Find where the given text appears and provide that cell's center as (x, y) coordinate. 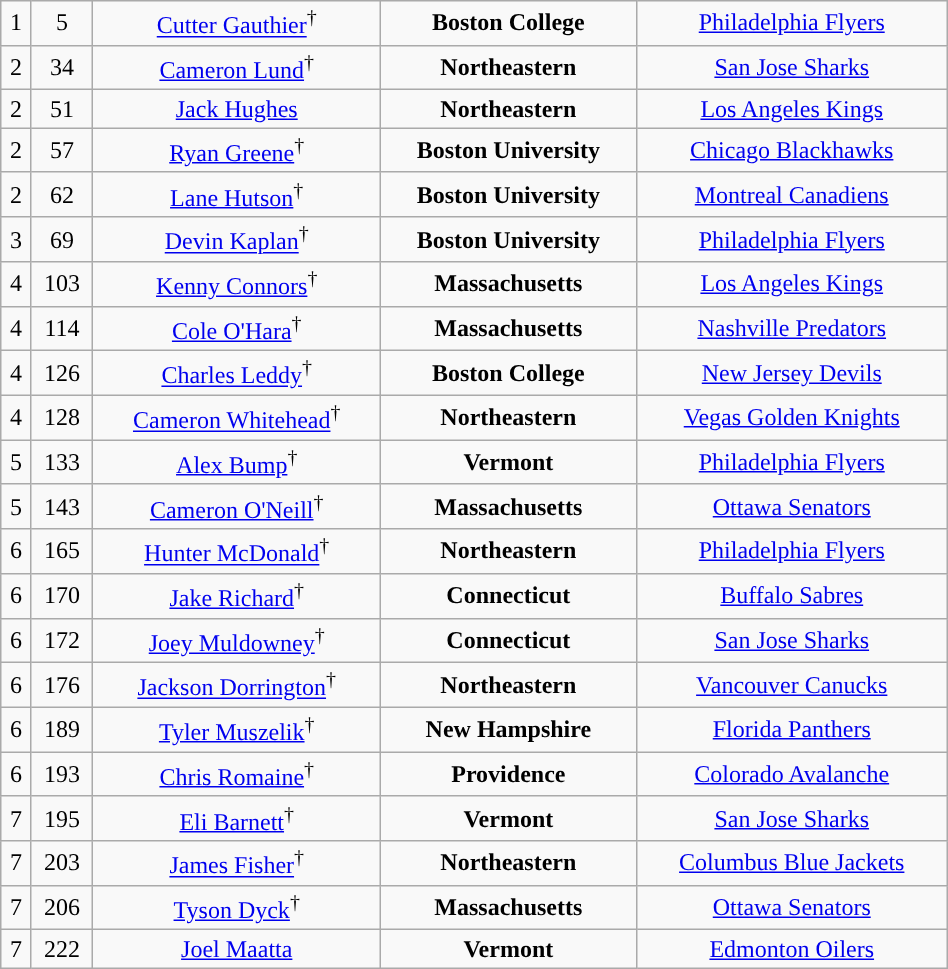
Tyler Muszelik† (237, 730)
Cole O'Hara† (237, 328)
170 (62, 596)
193 (62, 774)
Ryan Greene† (237, 150)
128 (62, 418)
Cameron O'Neill† (237, 506)
Montreal Canadiens (792, 194)
133 (62, 462)
Cameron Lund† (237, 68)
222 (62, 949)
51 (62, 109)
James Fisher† (237, 864)
Colorado Avalanche (792, 774)
Buffalo Sabres (792, 596)
57 (62, 150)
203 (62, 864)
Jake Richard† (237, 596)
126 (62, 374)
1 (16, 24)
Jackson Dorrington† (237, 686)
143 (62, 506)
69 (62, 240)
Nashville Predators (792, 328)
New Jersey Devils (792, 374)
Cutter Gauthier† (237, 24)
165 (62, 552)
114 (62, 328)
Charles Leddy† (237, 374)
176 (62, 686)
Vegas Golden Knights (792, 418)
Edmonton Oilers (792, 949)
3 (16, 240)
Florida Panthers (792, 730)
Joey Muldowney† (237, 640)
172 (62, 640)
Devin Kaplan† (237, 240)
Cameron Whitehead† (237, 418)
Chicago Blackhawks (792, 150)
Vancouver Canucks (792, 686)
195 (62, 818)
Chris Romaine† (237, 774)
Columbus Blue Jackets (792, 864)
Jack Hughes (237, 109)
34 (62, 68)
Lane Hutson† (237, 194)
103 (62, 284)
189 (62, 730)
Hunter McDonald† (237, 552)
New Hampshire (508, 730)
Eli Barnett† (237, 818)
Alex Bump† (237, 462)
Kenny Connors† (237, 284)
Tyson Dyck† (237, 908)
206 (62, 908)
Joel Maatta (237, 949)
Providence (508, 774)
62 (62, 194)
